Provide the [x, y] coordinate of the cell's center where the given text is located.  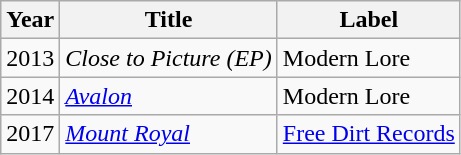
Title [168, 20]
Mount Royal [168, 134]
Year [30, 20]
Close to Picture (EP) [168, 58]
2013 [30, 58]
Label [368, 20]
Free Dirt Records [368, 134]
2014 [30, 96]
Avalon [168, 96]
2017 [30, 134]
